Scan for the cell matching the given text and deliver its [X, Y] coordinate at center. 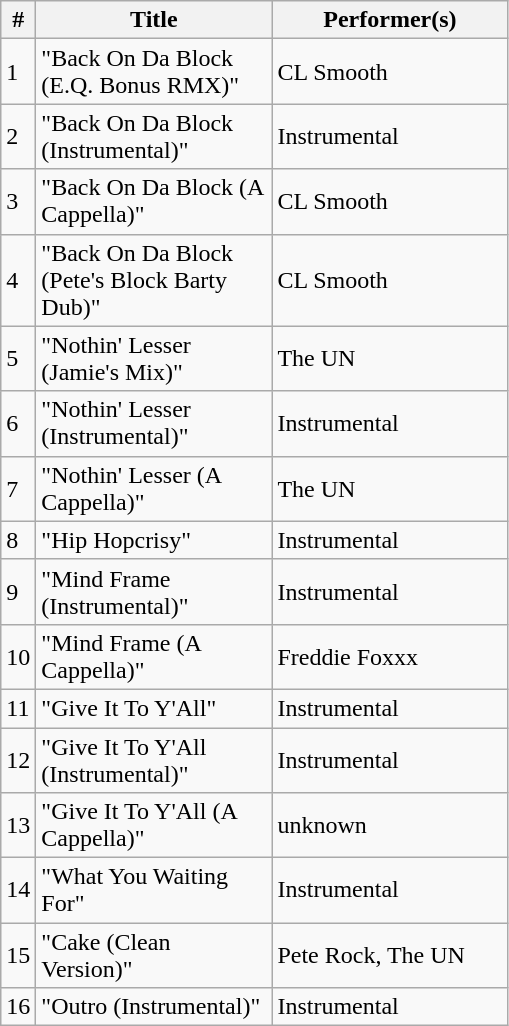
"Give It To Y'All" [154, 708]
14 [18, 890]
2 [18, 136]
7 [18, 488]
11 [18, 708]
# [18, 20]
"Outro (Instrumental)" [154, 1007]
"Nothin' Lesser (Jamie's Mix)" [154, 358]
"Back On Da Block (E.Q. Bonus RMX)" [154, 72]
"Nothin' Lesser (Instrumental)" [154, 424]
15 [18, 956]
13 [18, 826]
"Back On Da Block (Pete's Block Barty Dub)" [154, 280]
9 [18, 592]
"Nothin' Lesser (A Cappella)" [154, 488]
4 [18, 280]
"Mind Frame (Instrumental)" [154, 592]
unknown [390, 826]
16 [18, 1007]
"Back On Da Block (A Cappella)" [154, 202]
"Cake (Clean Version)" [154, 956]
1 [18, 72]
3 [18, 202]
10 [18, 656]
Title [154, 20]
"Give It To Y'All (A Cappella)" [154, 826]
"What You Waiting For" [154, 890]
"Back On Da Block (Instrumental)" [154, 136]
12 [18, 760]
"Give It To Y'All (Instrumental)" [154, 760]
"Mind Frame (A Cappella)" [154, 656]
8 [18, 540]
"Hip Hopcrisy" [154, 540]
Pete Rock, The UN [390, 956]
5 [18, 358]
Freddie Foxxx [390, 656]
6 [18, 424]
Performer(s) [390, 20]
